Capture the cell that displays the provided text and extract its (X, Y) central coordinate. 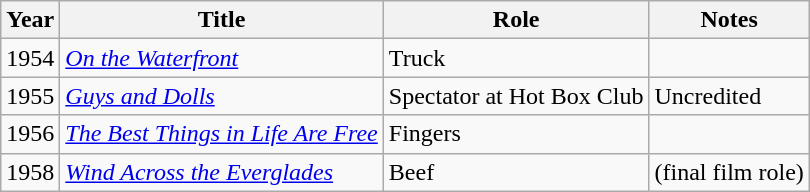
Role (516, 20)
Notes (729, 20)
1958 (30, 172)
Wind Across the Everglades (222, 172)
Truck (516, 58)
Spectator at Hot Box Club (516, 96)
Title (222, 20)
1954 (30, 58)
The Best Things in Life Are Free (222, 134)
Fingers (516, 134)
1956 (30, 134)
Uncredited (729, 96)
(final film role) (729, 172)
Year (30, 20)
Beef (516, 172)
On the Waterfront (222, 58)
1955 (30, 96)
Guys and Dolls (222, 96)
